Scan for the cell matching the given text and deliver its (X, Y) coordinate at center. 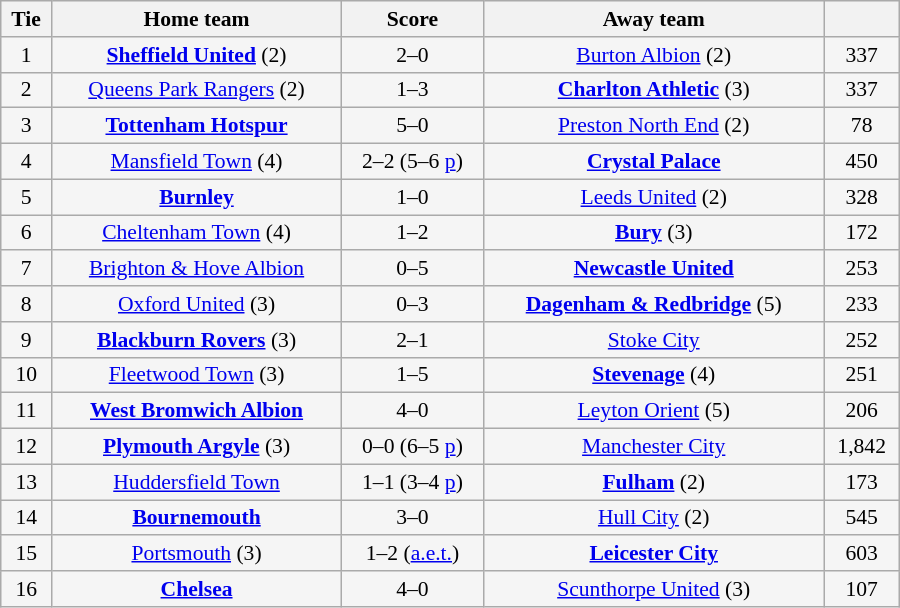
1–5 (413, 375)
6 (26, 233)
12 (26, 447)
Stoke City (654, 340)
252 (862, 340)
14 (26, 518)
Stevenage (4) (654, 375)
9 (26, 340)
1–0 (413, 197)
0–5 (413, 269)
172 (862, 233)
Score (413, 19)
Fleetwood Town (3) (197, 375)
Bournemouth (197, 518)
Queens Park Rangers (2) (197, 90)
4 (26, 162)
3–0 (413, 518)
1–1 (3–4 p) (413, 482)
Mansfield Town (4) (197, 162)
Tie (26, 19)
Dagenham & Redbridge (5) (654, 304)
Burnley (197, 197)
2–0 (413, 55)
173 (862, 482)
0–0 (6–5 p) (413, 447)
Newcastle United (654, 269)
Bury (3) (654, 233)
328 (862, 197)
15 (26, 554)
Burton Albion (2) (654, 55)
1–2 (413, 233)
2–2 (5–6 p) (413, 162)
78 (862, 126)
603 (862, 554)
Scunthorpe United (3) (654, 589)
Away team (654, 19)
8 (26, 304)
253 (862, 269)
1 (26, 55)
Leeds United (2) (654, 197)
Fulham (2) (654, 482)
545 (862, 518)
16 (26, 589)
Brighton & Hove Albion (197, 269)
Plymouth Argyle (3) (197, 447)
Blackburn Rovers (3) (197, 340)
13 (26, 482)
Preston North End (2) (654, 126)
Huddersfield Town (197, 482)
107 (862, 589)
Chelsea (197, 589)
Charlton Athletic (3) (654, 90)
Oxford United (3) (197, 304)
3 (26, 126)
5–0 (413, 126)
10 (26, 375)
206 (862, 411)
Manchester City (654, 447)
Home team (197, 19)
11 (26, 411)
2 (26, 90)
7 (26, 269)
Leicester City (654, 554)
Tottenham Hotspur (197, 126)
1–2 (a.e.t.) (413, 554)
450 (862, 162)
251 (862, 375)
Portsmouth (3) (197, 554)
0–3 (413, 304)
5 (26, 197)
2–1 (413, 340)
Cheltenham Town (4) (197, 233)
233 (862, 304)
West Bromwich Albion (197, 411)
Sheffield United (2) (197, 55)
Crystal Palace (654, 162)
1–3 (413, 90)
1,842 (862, 447)
Leyton Orient (5) (654, 411)
Hull City (2) (654, 518)
